From the cell containing the given text, extract its center point as (x, y) coordinate. 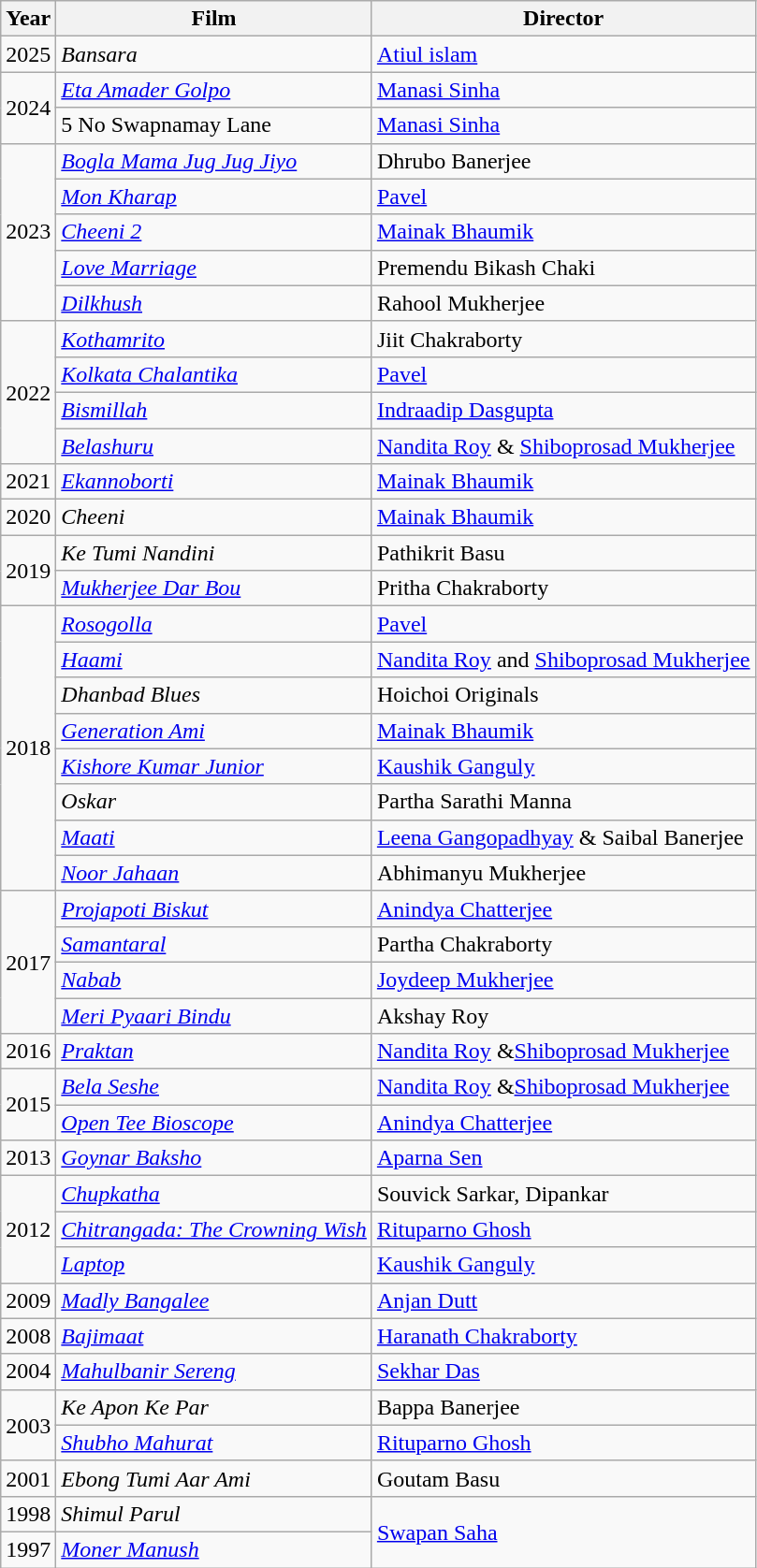
Bogla Mama Jug Jug Jiyo (214, 161)
Bismillah (214, 410)
Generation Ami (214, 731)
2012 (28, 1229)
Swapan Saha (563, 1532)
Partha Chakraborty (563, 944)
Open Tee Bioscope (214, 1123)
Abhimanyu Mukherjee (563, 873)
Anjan Dutt (563, 1300)
2020 (28, 517)
Belashuru (214, 446)
Laptop (214, 1265)
2023 (28, 232)
Jiit Chakraborty (563, 339)
2022 (28, 392)
Haami (214, 660)
Goutam Basu (563, 1478)
Kishore Kumar Junior (214, 766)
Shimul Parul (214, 1514)
Ekannoborti (214, 482)
Chitrangada: The Crowning Wish (214, 1229)
Shubho Mahurat (214, 1443)
Pritha Chakraborty (563, 588)
Film (214, 19)
Goynar Baksho (214, 1158)
Haranath Chakraborty (563, 1336)
Director (563, 19)
1998 (28, 1514)
Mahulbanir Sereng (214, 1372)
Nabab (214, 980)
Eta Amader Golpo (214, 90)
Projapoti Biskut (214, 908)
Chupkatha (214, 1194)
Moner Manush (214, 1549)
Rahool Mukherjee (563, 303)
Sekhar Das (563, 1372)
2003 (28, 1425)
2008 (28, 1336)
Cheeni 2 (214, 232)
Oskar (214, 802)
Atiul islam (563, 54)
2024 (28, 108)
Maati (214, 837)
Noor Jahaan (214, 873)
2018 (28, 748)
Nandita Roy and Shiboprosad Mukherjee (563, 660)
Akshay Roy (563, 1015)
Indraadip Dasgupta (563, 410)
Madly Bangalee (214, 1300)
Bela Seshe (214, 1087)
Leena Gangopadhyay & Saibal Banerjee (563, 837)
Ebong Tumi Aar Ami (214, 1478)
Mon Kharap (214, 196)
2009 (28, 1300)
2016 (28, 1052)
Dilkhush (214, 303)
2017 (28, 962)
Partha Sarathi Manna (563, 802)
Nandita Roy & Shiboprosad Mukherjee (563, 446)
2015 (28, 1105)
Bansara (214, 54)
Samantaral (214, 944)
Dhrubo Banerjee (563, 161)
1997 (28, 1549)
Meri Pyaari Bindu (214, 1015)
Kolkata Chalantika (214, 374)
2001 (28, 1478)
2025 (28, 54)
Dhanbad Blues (214, 695)
Joydeep Mukherjee (563, 980)
2019 (28, 571)
Cheeni (214, 517)
2021 (28, 482)
2004 (28, 1372)
Love Marriage (214, 268)
Bappa Banerjee (563, 1407)
Pathikrit Basu (563, 553)
Bajimaat (214, 1336)
Rosogolla (214, 624)
Mukherjee Dar Bou (214, 588)
Aparna Sen (563, 1158)
Premendu Bikash Chaki (563, 268)
Hoichoi Originals (563, 695)
Ke Apon Ke Par (214, 1407)
Ke Tumi Nandini (214, 553)
2013 (28, 1158)
5 No Swapnamay Lane (214, 125)
Kothamrito (214, 339)
Praktan (214, 1052)
Year (28, 19)
Souvick Sarkar, Dipankar (563, 1194)
